Return the (X, Y) coordinate for the center point of the cell that contains the specified text.  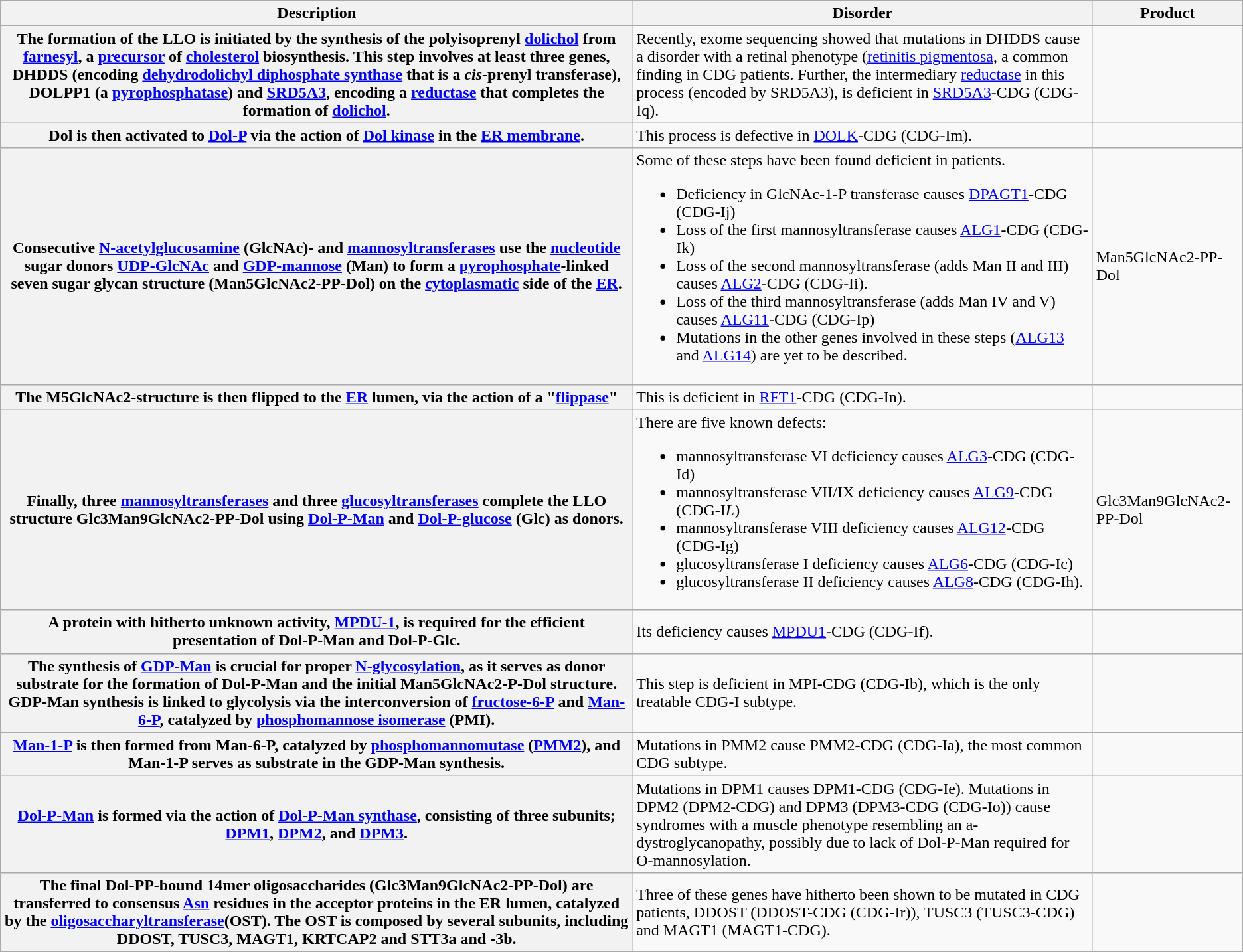
Three of these genes have hitherto been shown to be mutated in CDG patients, DDOST (DDOST-CDG (CDG-Ir)), TUSC3 (TUSC3-CDG) and MAGT1 (MAGT1-CDG). (863, 912)
Man-1-P is then formed from Man-6-P, catalyzed by phosphomannomutase (PMM2), and Man-1-P serves as substrate in the GDP-Man synthesis. (317, 754)
This is deficient in RFT1-CDG (CDG-In). (863, 397)
A protein with hitherto unknown activity, MPDU-1, is required for the efficient presentation of Dol-P-Man and Dol-P-Glc. (317, 632)
Dol is then activated to Dol-P via the action of Dol kinase in the ER membrane. (317, 135)
Its deficiency causes MPDU1-CDG (CDG-If). (863, 632)
This step is deficient in MPI-CDG (CDG-Ib), which is the only treatable CDG-I subtype. (863, 693)
This process is defective in DOLK-CDG (CDG-Im). (863, 135)
Glc3Man9GlcNAc2-PP-Dol (1167, 510)
Product (1167, 13)
Man5GlcNAc2-PP-Dol (1167, 266)
Disorder (863, 13)
Dol-P-Man is formed via the action of Dol-P-Man synthase, consisting of three subunits; DPM1, DPM2, and DPM3. (317, 824)
Description (317, 13)
The M5GlcNAc2-structure is then flipped to the ER lumen, via the action of a "flippase" (317, 397)
Mutations in PMM2 cause PMM2-CDG (CDG-Ia), the most common CDG subtype. (863, 754)
